Return the (X, Y) coordinate for the center point of the cell that contains the specified text.  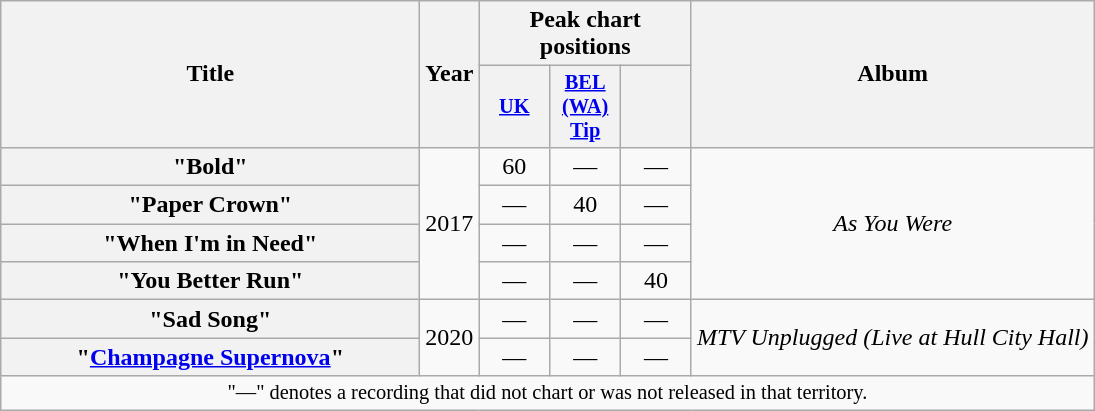
Title (210, 74)
"When I'm in Need" (210, 243)
MTV Unplugged (Live at Hull City Hall) (892, 338)
Year (450, 74)
Album (892, 74)
As You Were (892, 223)
2020 (450, 338)
"Champagne Supernova" (210, 357)
"—" denotes a recording that did not chart or was not released in that territory. (548, 393)
2017 (450, 223)
Peak chart positions (586, 34)
UK (514, 107)
"Paper Crown" (210, 205)
BEL(WA)Tip (586, 107)
"You Better Run" (210, 281)
"Sad Song" (210, 319)
"Bold" (210, 166)
60 (514, 166)
